Locate the cell with the specified text and output its (X, Y) center coordinate. 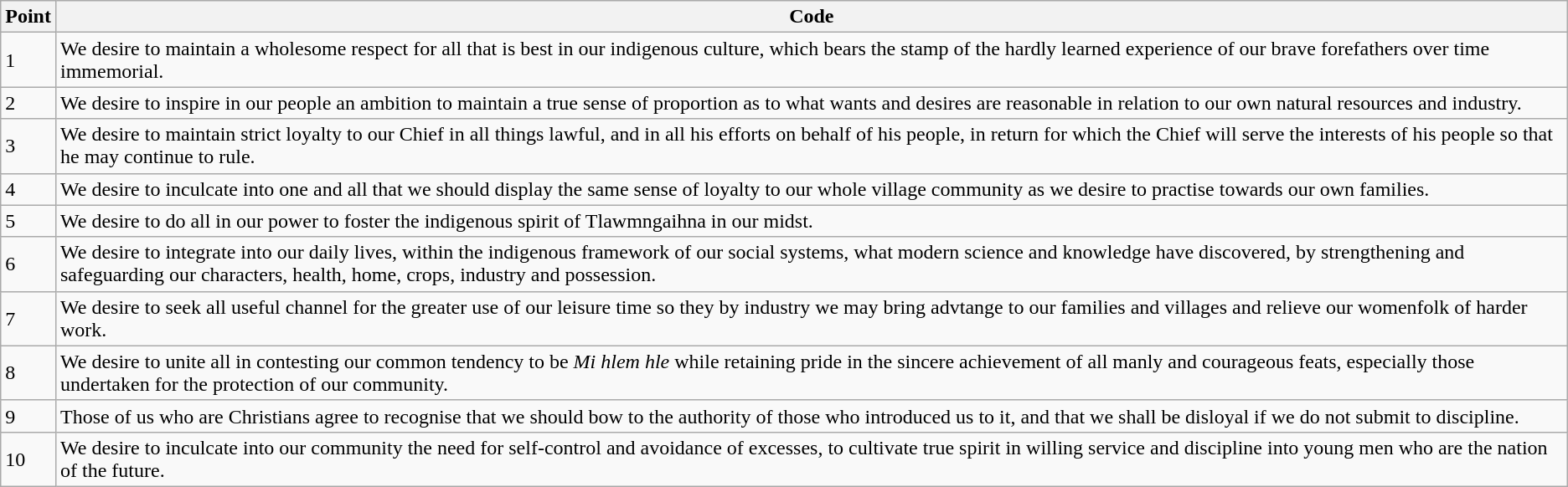
We desire to do all in our power to foster the indigenous spirit of Tlawmngaihna in our midst. (811, 221)
3 (28, 146)
1 (28, 60)
8 (28, 373)
Point (28, 17)
10 (28, 459)
Code (811, 17)
6 (28, 264)
5 (28, 221)
7 (28, 318)
4 (28, 189)
9 (28, 416)
2 (28, 103)
